Locate the cell with the specified text and output its (X, Y) center coordinate. 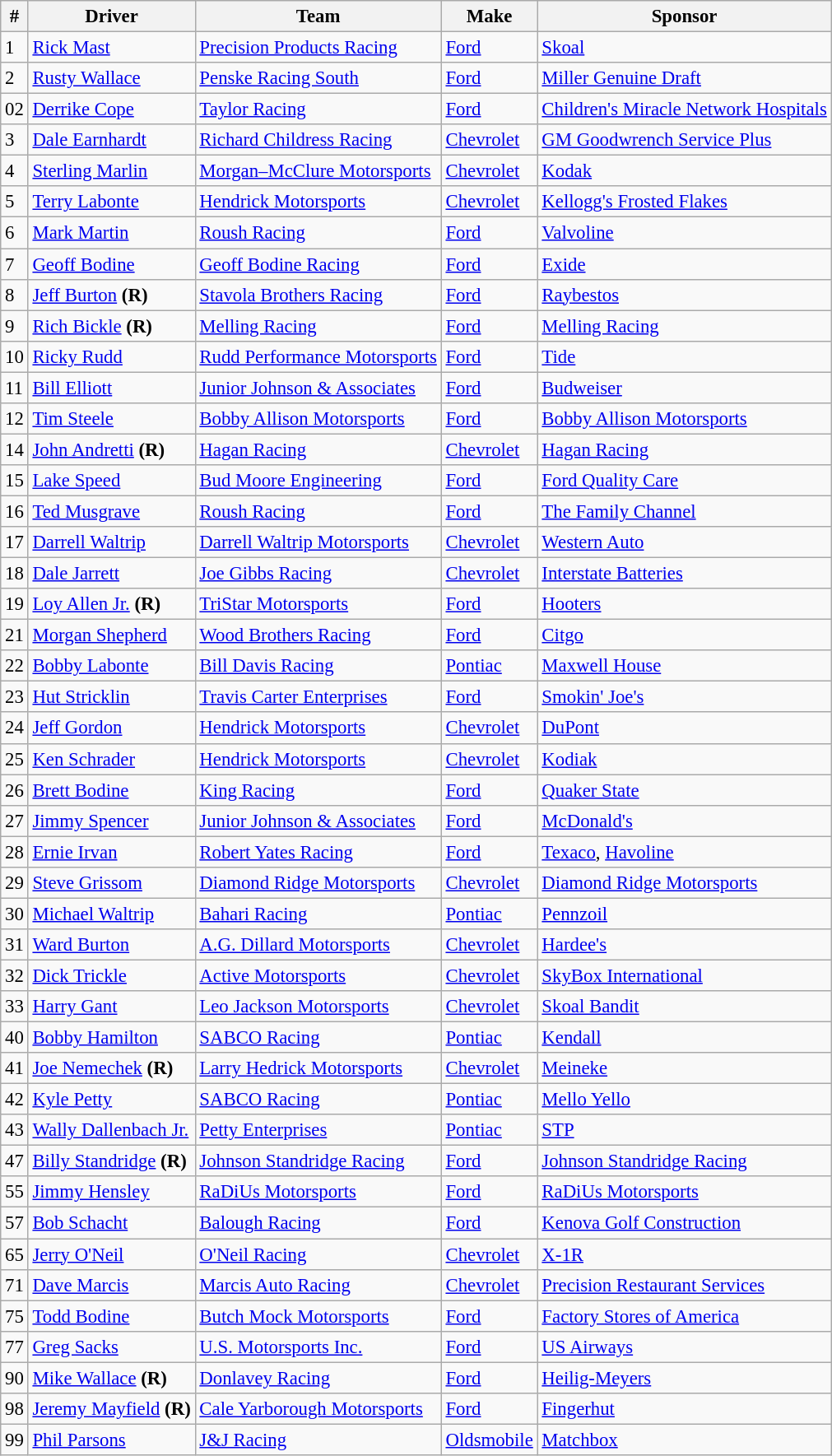
Active Motorsports (318, 975)
Bobby Labonte (112, 666)
Richard Childress Racing (318, 140)
Rusty Wallace (112, 78)
Bud Moore Engineering (318, 481)
DuPont (685, 728)
15 (15, 481)
41 (15, 1068)
Matchbox (685, 1440)
Valvoline (685, 233)
65 (15, 1254)
Darrell Waltrip (112, 542)
33 (15, 1007)
Quaker State (685, 790)
Dale Earnhardt (112, 140)
24 (15, 728)
40 (15, 1038)
O'Neil Racing (318, 1254)
Donlavey Racing (318, 1378)
Kyle Petty (112, 1100)
Children's Miracle Network Hospitals (685, 109)
Sponsor (685, 16)
Harry Gant (112, 1007)
Loy Allen Jr. (R) (112, 604)
Mark Martin (112, 233)
99 (15, 1440)
Ernie Irvan (112, 852)
Derrike Cope (112, 109)
Jeff Burton (R) (112, 295)
14 (15, 449)
Leo Jackson Motorsports (318, 1007)
Budweiser (685, 388)
# (15, 16)
Bobby Hamilton (112, 1038)
Rick Mast (112, 48)
King Racing (318, 790)
98 (15, 1409)
29 (15, 883)
Michael Waltrip (112, 914)
Bill Elliott (112, 388)
75 (15, 1316)
Rich Bickle (R) (112, 326)
22 (15, 666)
Exide (685, 264)
McDonald's (685, 821)
Bob Schacht (112, 1223)
Precision Restaurant Services (685, 1285)
Ricky Rudd (112, 356)
77 (15, 1347)
Larry Hedrick Motorsports (318, 1068)
26 (15, 790)
J&J Racing (318, 1440)
Kodak (685, 171)
Wood Brothers Racing (318, 635)
Driver (112, 16)
STP (685, 1130)
US Airways (685, 1347)
27 (15, 821)
Hut Stricklin (112, 697)
Morgan–McClure Motorsports (318, 171)
Robert Yates Racing (318, 852)
Jeremy Mayfield (R) (112, 1409)
Dick Trickle (112, 975)
U.S. Motorsports Inc. (318, 1347)
71 (15, 1285)
32 (15, 975)
31 (15, 945)
3 (15, 140)
Factory Stores of America (685, 1316)
Phil Parsons (112, 1440)
Precision Products Racing (318, 48)
Balough Racing (318, 1223)
Jimmy Spencer (112, 821)
John Andretti (R) (112, 449)
Smokin' Joe's (685, 697)
TriStar Motorsports (318, 604)
28 (15, 852)
Taylor Racing (318, 109)
Skoal (685, 48)
4 (15, 171)
6 (15, 233)
Ted Musgrave (112, 511)
A.G. Dillard Motorsports (318, 945)
Dale Jarrett (112, 574)
Bill Davis Racing (318, 666)
Morgan Shepherd (112, 635)
Darrell Waltrip Motorsports (318, 542)
Hooters (685, 604)
Jimmy Hensley (112, 1193)
18 (15, 574)
Meineke (685, 1068)
Petty Enterprises (318, 1130)
Raybestos (685, 295)
Greg Sacks (112, 1347)
Marcis Auto Racing (318, 1285)
Geoff Bodine (112, 264)
Travis Carter Enterprises (318, 697)
Ken Schrader (112, 759)
Interstate Batteries (685, 574)
Ward Burton (112, 945)
Mello Yello (685, 1100)
Kenova Golf Construction (685, 1223)
11 (15, 388)
02 (15, 109)
Sterling Marlin (112, 171)
Terry Labonte (112, 202)
Make (489, 16)
Cale Yarborough Motorsports (318, 1409)
Pennzoil (685, 914)
X-1R (685, 1254)
Kellogg's Frosted Flakes (685, 202)
Heilig-Meyers (685, 1378)
Billy Standridge (R) (112, 1161)
Hardee's (685, 945)
90 (15, 1378)
Western Auto (685, 542)
17 (15, 542)
Tim Steele (112, 419)
Kendall (685, 1038)
Wally Dallenbach Jr. (112, 1130)
10 (15, 356)
Rudd Performance Motorsports (318, 356)
21 (15, 635)
Texaco, Havoline (685, 852)
7 (15, 264)
Penske Racing South (318, 78)
Team (318, 16)
Kodiak (685, 759)
Brett Bodine (112, 790)
Joe Nemechek (R) (112, 1068)
Ford Quality Care (685, 481)
Todd Bodine (112, 1316)
Lake Speed (112, 481)
5 (15, 202)
25 (15, 759)
57 (15, 1223)
Citgo (685, 635)
Joe Gibbs Racing (318, 574)
47 (15, 1161)
42 (15, 1100)
Stavola Brothers Racing (318, 295)
Maxwell House (685, 666)
9 (15, 326)
Oldsmobile (489, 1440)
Skoal Bandit (685, 1007)
Jerry O'Neil (112, 1254)
Mike Wallace (R) (112, 1378)
SkyBox International (685, 975)
Miller Genuine Draft (685, 78)
2 (15, 78)
19 (15, 604)
GM Goodwrench Service Plus (685, 140)
8 (15, 295)
43 (15, 1130)
Dave Marcis (112, 1285)
Geoff Bodine Racing (318, 264)
30 (15, 914)
Jeff Gordon (112, 728)
Fingerhut (685, 1409)
23 (15, 697)
12 (15, 419)
Tide (685, 356)
55 (15, 1193)
Steve Grissom (112, 883)
16 (15, 511)
Bahari Racing (318, 914)
Butch Mock Motorsports (318, 1316)
1 (15, 48)
The Family Channel (685, 511)
